Pinpoint the cell where the given text exists, returning its (X, Y) midpoint coordinate. 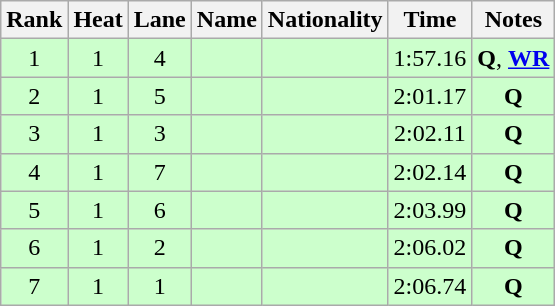
Heat (98, 20)
2:01.17 (430, 96)
Name (226, 20)
Rank (34, 20)
1:57.16 (430, 58)
2:03.99 (430, 210)
Nationality (325, 20)
Time (430, 20)
2:02.14 (430, 172)
2:06.74 (430, 286)
Lane (160, 20)
2:02.11 (430, 134)
Q, WR (514, 58)
Notes (514, 20)
2:06.02 (430, 248)
